Provide the (x, y) coordinate of the cell's center where the given text is located.  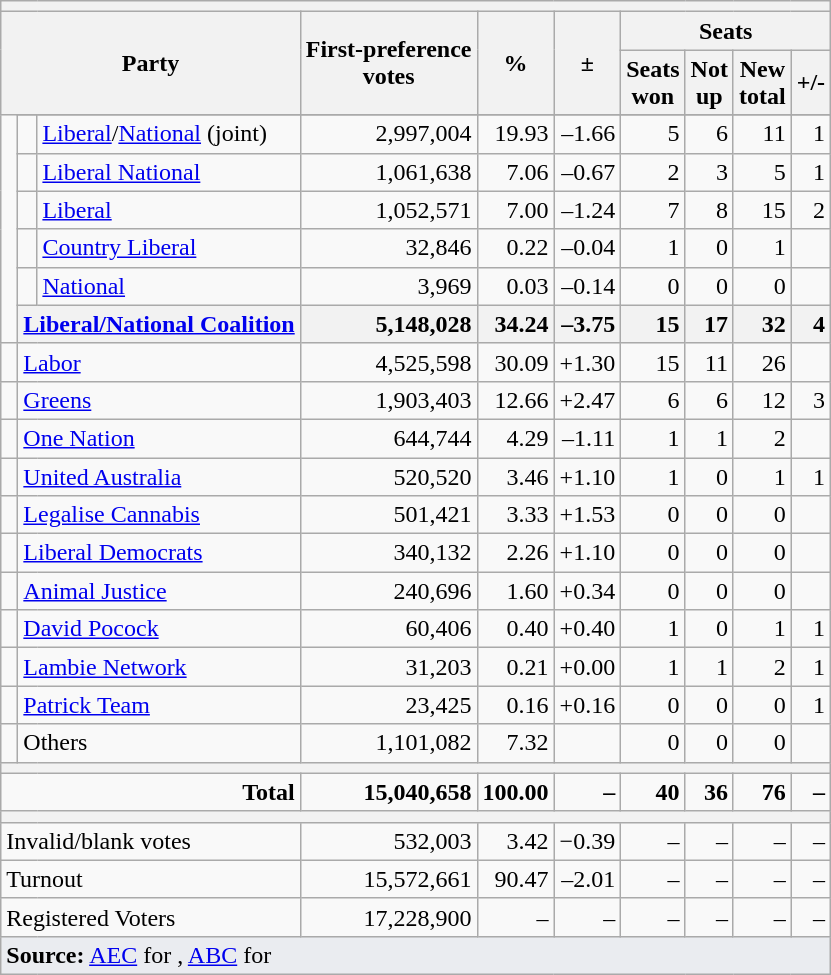
+0.40 (588, 629)
3.33 (516, 515)
Seatswon (653, 82)
4.29 (516, 438)
644,744 (388, 438)
Newtotal (762, 82)
1,061,638 (388, 172)
Seats (726, 31)
4,525,598 (388, 362)
1,101,082 (388, 743)
Patrick Team (159, 705)
7.00 (516, 210)
+2.47 (588, 400)
Country Liberal (168, 248)
Liberal/National Coalition (159, 324)
Legalise Cannabis (159, 515)
Liberal/National (joint) (168, 134)
501,421 (388, 515)
Invalid/blank votes (150, 841)
Greens (159, 400)
1,903,403 (388, 400)
David Pocock (159, 629)
36 (709, 792)
3.46 (516, 477)
+0.16 (588, 705)
–1.66 (588, 134)
60,406 (388, 629)
0.16 (516, 705)
0.21 (516, 667)
17 (709, 324)
17,228,900 (388, 917)
30.09 (516, 362)
31,203 (388, 667)
United Australia (159, 477)
0.40 (516, 629)
2.26 (516, 553)
100.00 (516, 792)
32,846 (388, 248)
Labor (159, 362)
5,148,028 (388, 324)
90.47 (516, 879)
+0.34 (588, 591)
32 (762, 324)
National (168, 286)
+1.30 (588, 362)
Turnout (150, 879)
12.66 (516, 400)
19.93 (516, 134)
One Nation (159, 438)
% (516, 64)
Lambie Network (159, 667)
Others (159, 743)
34.24 (516, 324)
8 (709, 210)
+/- (810, 82)
Animal Justice (159, 591)
+0.00 (588, 667)
1,052,571 (388, 210)
Total (150, 792)
Liberal Democrats (159, 553)
First-preferencevotes (388, 64)
1.60 (516, 591)
−0.39 (588, 841)
15,572,661 (388, 879)
–1.11 (588, 438)
Registered Voters (150, 917)
76 (762, 792)
12 (762, 400)
7.06 (516, 172)
+1.53 (588, 515)
Party (150, 64)
240,696 (388, 591)
520,520 (388, 477)
0.22 (516, 248)
Source: AEC for , ABC for (416, 955)
3.42 (516, 841)
2,997,004 (388, 134)
7 (653, 210)
23,425 (388, 705)
4 (810, 324)
–0.67 (588, 172)
532,003 (388, 841)
–0.14 (588, 286)
26 (762, 362)
3,969 (388, 286)
± (588, 64)
–1.24 (588, 210)
–0.04 (588, 248)
Liberal (168, 210)
15,040,658 (388, 792)
Liberal National (168, 172)
0.03 (516, 286)
40 (653, 792)
7.32 (516, 743)
–3.75 (588, 324)
340,132 (388, 553)
–2.01 (588, 879)
Notup (709, 82)
